Capture the cell that displays the provided text and extract its [X, Y] central coordinate. 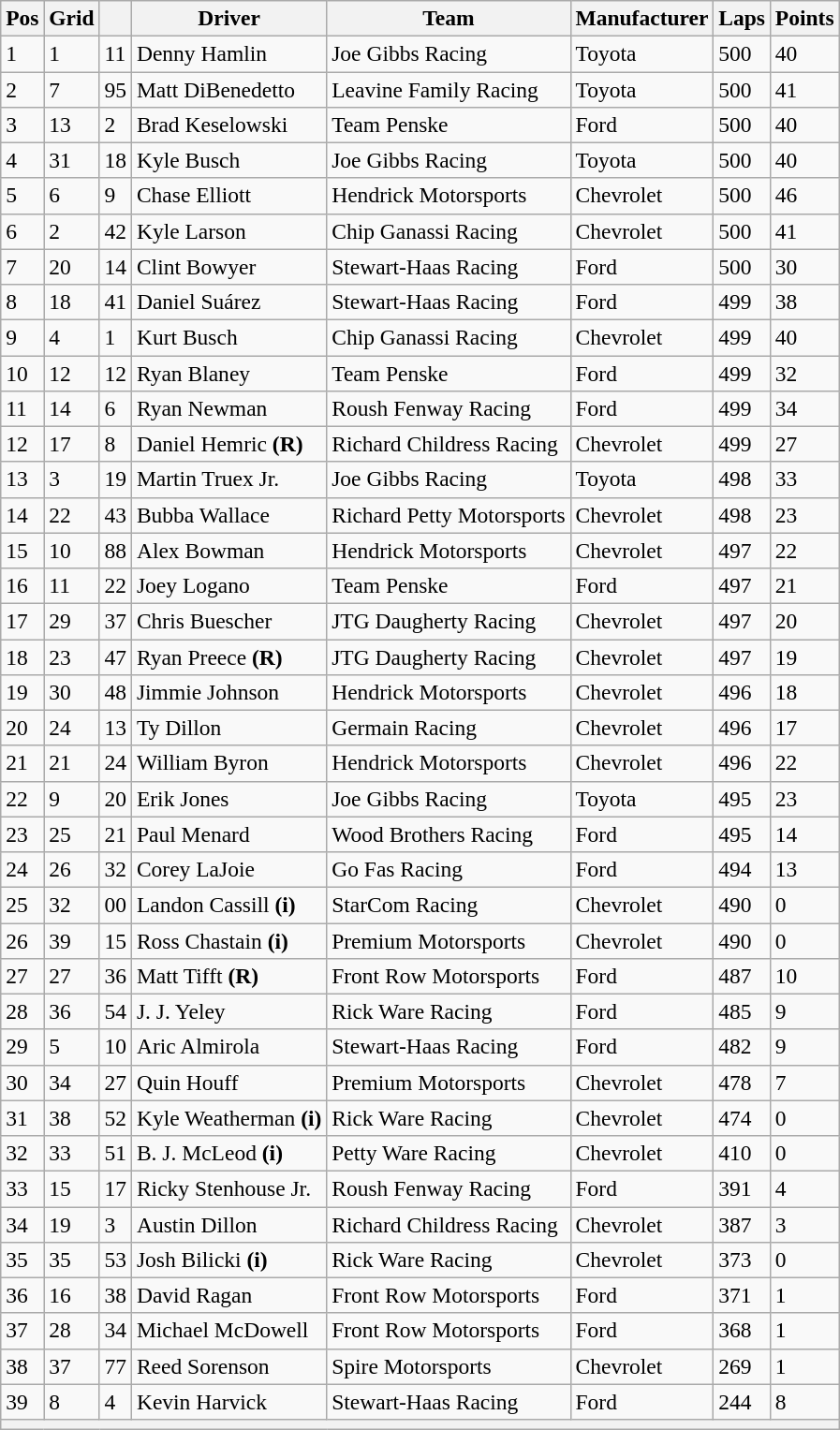
47 [115, 656]
269 [742, 1366]
494 [742, 869]
373 [742, 1260]
Reed Sorenson [228, 1366]
Kurt Busch [228, 337]
B. J. McLeod (i) [228, 1153]
Clint Bowyer [228, 267]
387 [742, 1224]
Matt DiBenedetto [228, 89]
Germain Racing [449, 728]
Driver [228, 18]
Ryan Newman [228, 408]
Brad Keselowski [228, 125]
00 [115, 905]
53 [115, 1260]
Chase Elliott [228, 196]
Matt Tifft (R) [228, 976]
482 [742, 1047]
Kyle Busch [228, 160]
J. J. Yeley [228, 1011]
46 [804, 196]
Kyle Larson [228, 231]
391 [742, 1188]
Corey LaJoie [228, 869]
Spire Motorsports [449, 1366]
Jimmie Johnson [228, 692]
Kevin Harvick [228, 1402]
Austin Dillon [228, 1224]
Paul Menard [228, 834]
Ryan Preece (R) [228, 656]
478 [742, 1083]
Kyle Weatherman (i) [228, 1118]
Erik Jones [228, 799]
52 [115, 1118]
Ryan Blaney [228, 373]
43 [115, 515]
487 [742, 976]
Points [804, 18]
Ross Chastain (i) [228, 940]
Ty Dillon [228, 728]
Leavine Family Racing [449, 89]
Manufacturer [642, 18]
368 [742, 1331]
Quin Houff [228, 1083]
Ricky Stenhouse Jr. [228, 1188]
Grid [71, 18]
Bubba Wallace [228, 515]
485 [742, 1011]
Joey Logano [228, 585]
Wood Brothers Racing [449, 834]
95 [115, 89]
Richard Petty Motorsports [449, 515]
Landon Cassill (i) [228, 905]
54 [115, 1011]
Martin Truex Jr. [228, 479]
88 [115, 551]
Team [449, 18]
David Ragan [228, 1295]
371 [742, 1295]
Alex Bowman [228, 551]
Pos [22, 18]
Michael McDowell [228, 1331]
51 [115, 1153]
StarCom Racing [449, 905]
Josh Bilicki (i) [228, 1260]
Daniel Suárez [228, 302]
48 [115, 692]
Laps [742, 18]
Denny Hamlin [228, 53]
474 [742, 1118]
77 [115, 1366]
244 [742, 1402]
Aric Almirola [228, 1047]
Chris Buescher [228, 621]
42 [115, 231]
Petty Ware Racing [449, 1153]
Go Fas Racing [449, 869]
Daniel Hemric (R) [228, 444]
410 [742, 1153]
William Byron [228, 763]
